Return [X, Y] of the center of cell containing provided text 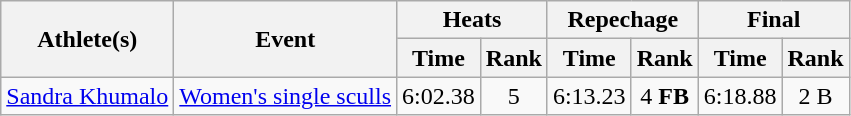
Final [774, 20]
5 [514, 96]
6:02.38 [439, 96]
4 FB [664, 96]
Event [286, 39]
Heats [472, 20]
Women's single sculls [286, 96]
Sandra Khumalo [88, 96]
Repechage [622, 20]
2 B [816, 96]
6:18.88 [740, 96]
6:13.23 [589, 96]
Athlete(s) [88, 39]
